Output the [x, y] coordinate of the center of the cell containing the given text.  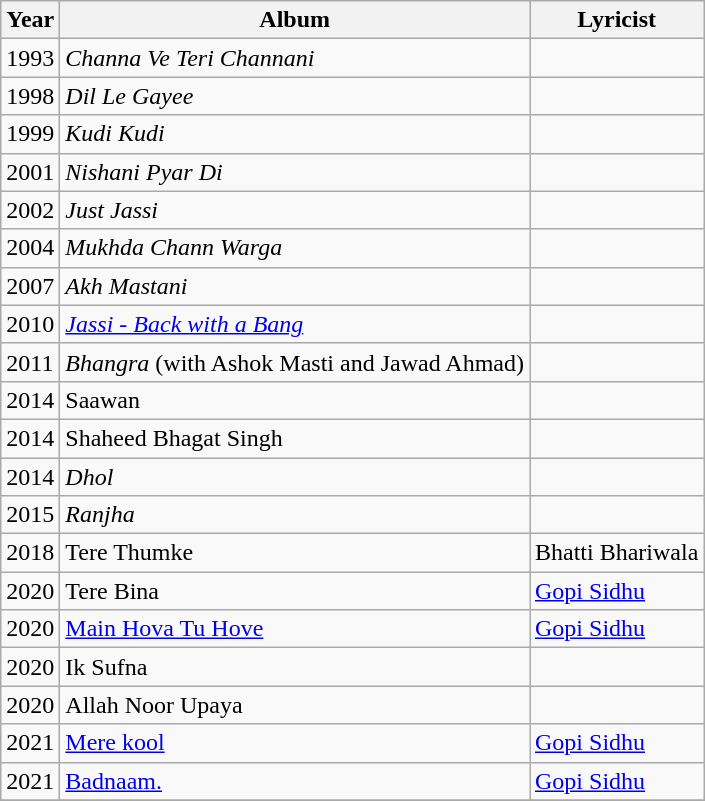
Ranjha [295, 515]
2004 [30, 248]
Kudi Kudi [295, 134]
Allah Noor Upaya [295, 705]
Dhol [295, 477]
Saawan [295, 400]
2007 [30, 286]
Main Hova Tu Hove [295, 629]
Year [30, 20]
2018 [30, 553]
1998 [30, 96]
2011 [30, 362]
Akh Mastani [295, 286]
Nishani Pyar Di [295, 172]
Ik Sufna [295, 667]
Mukhda Chann Warga [295, 248]
Badnaam. [295, 781]
Jassi - Back with a Bang [295, 324]
Channa Ve Teri Channani [295, 58]
1999 [30, 134]
Bhangra (with Ashok Masti and Jawad Ahmad) [295, 362]
Album [295, 20]
2015 [30, 515]
Tere Bina [295, 591]
Just Jassi [295, 210]
Bhatti Bhariwala [617, 553]
2002 [30, 210]
1993 [30, 58]
Dil Le Gayee [295, 96]
Tere Thumke [295, 553]
Shaheed Bhagat Singh [295, 438]
Lyricist [617, 20]
2001 [30, 172]
2010 [30, 324]
Mere kool [295, 743]
